Output the [X, Y] coordinate of the center of the cell containing the given text.  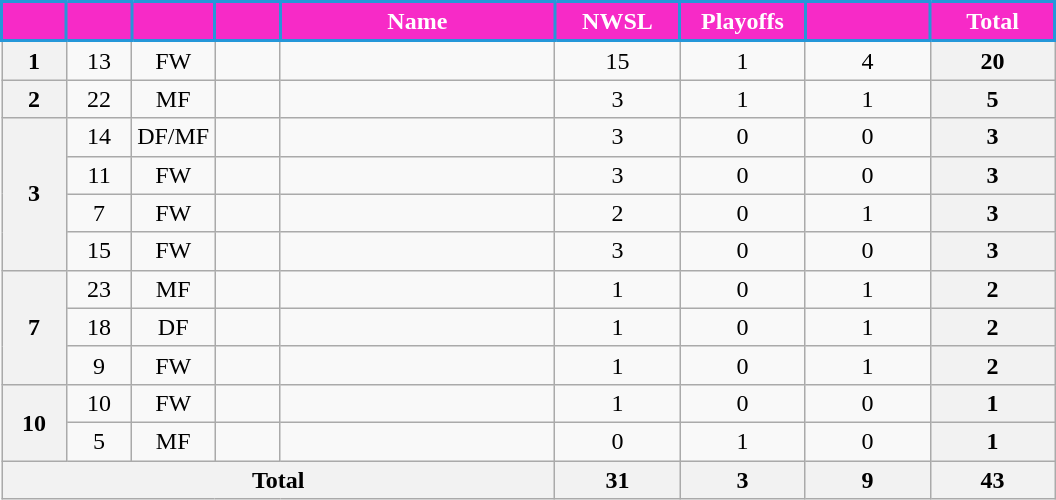
4 [868, 60]
14 [100, 137]
23 [100, 289]
31 [618, 479]
Name [418, 22]
NWSL [618, 22]
43 [992, 479]
DF/MF [174, 137]
13 [100, 60]
Playoffs [742, 22]
20 [992, 60]
DF [174, 327]
11 [100, 175]
22 [100, 99]
18 [100, 327]
